For the text-containing cell, return its midpoint in (x, y) coordinate format. 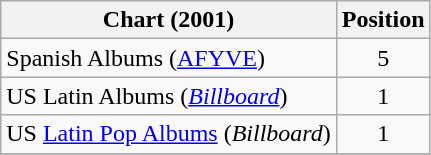
US Latin Pop Albums (Billboard) (169, 134)
US Latin Albums (Billboard) (169, 96)
Position (383, 20)
Chart (2001) (169, 20)
Spanish Albums (AFYVE) (169, 58)
5 (383, 58)
